Output the [X, Y] coordinate of the center of the cell containing the given text.  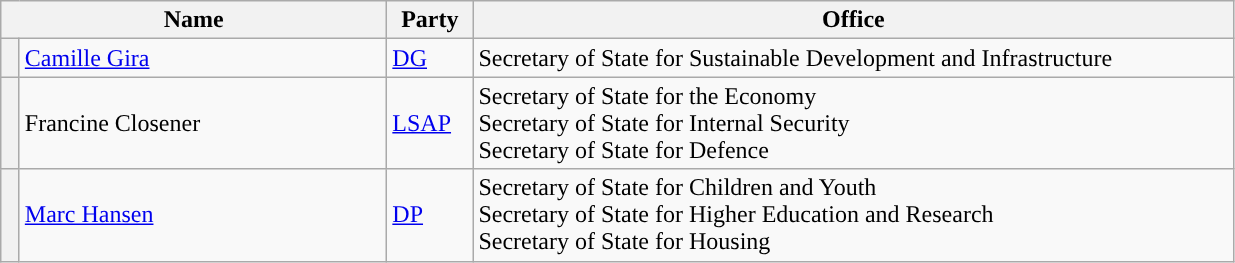
Marc Hansen [203, 215]
DG [430, 58]
Party [430, 20]
Secretary of State for Children and Youth Secretary of State for Higher Education and Research Secretary of State for Housing [854, 215]
DP [430, 215]
Secretary of State for the Economy Secretary of State for Internal Security Secretary of State for Defence [854, 123]
Francine Closener [203, 123]
Secretary of State for Sustainable Development and Infrastructure [854, 58]
LSAP [430, 123]
Camille Gira [203, 58]
Office [854, 20]
Name [194, 20]
